Scan for the cell matching the given text and deliver its (x, y) coordinate at center. 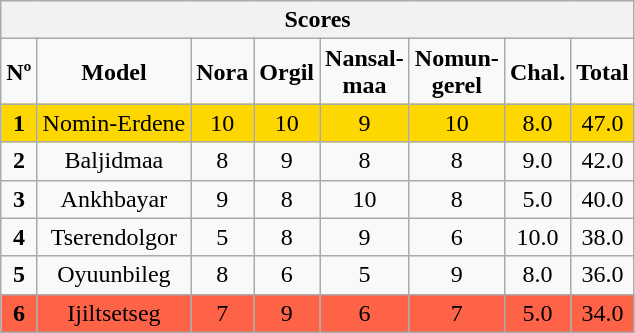
Nora (222, 72)
Nansal-maa (365, 72)
Ijiltsetseg (114, 313)
34.0 (603, 313)
Total (603, 72)
36.0 (603, 275)
2 (19, 161)
3 (19, 199)
Chal. (537, 72)
47.0 (603, 123)
9.0 (537, 161)
Ankhbayar (114, 199)
Baljidmaa (114, 161)
Nomun-gerel (456, 72)
38.0 (603, 237)
Tserendolgor (114, 237)
Oyuunbileg (114, 275)
Model (114, 72)
Scores (318, 20)
10.0 (537, 237)
40.0 (603, 199)
1 (19, 123)
Orgil (287, 72)
4 (19, 237)
Nº (19, 72)
42.0 (603, 161)
Nomin-Erdene (114, 123)
